Capture the cell that displays the provided text and extract its [x, y] central coordinate. 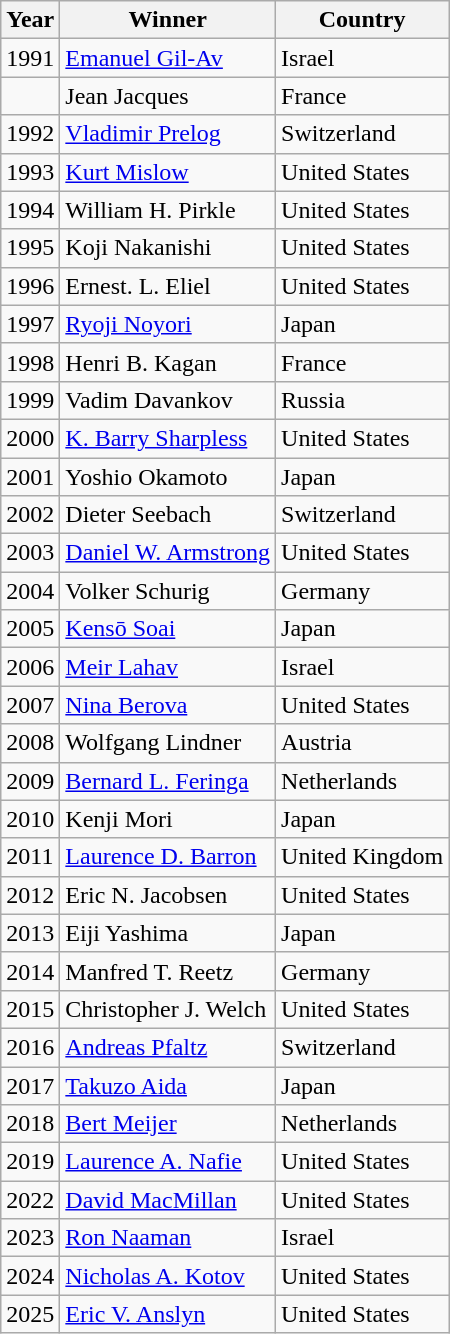
2000 [30, 438]
1999 [30, 400]
Laurence D. Barron [168, 857]
2001 [30, 477]
Ryoji Noyori [168, 324]
Henri B. Kagan [168, 362]
2009 [30, 781]
2004 [30, 591]
Takuzo Aida [168, 1085]
2005 [30, 629]
Vladimir Prelog [168, 134]
Eiji Yashima [168, 933]
2013 [30, 933]
Wolfgang Lindner [168, 743]
Manfred T. Reetz [168, 971]
2011 [30, 857]
2003 [30, 553]
2014 [30, 971]
2018 [30, 1124]
Eric V. Anslyn [168, 1314]
Ron Naaman [168, 1238]
Jean Jacques [168, 96]
1998 [30, 362]
Emanuel Gil-Av [168, 58]
Andreas Pfaltz [168, 1047]
2008 [30, 743]
William H. Pirkle [168, 210]
Nicholas A. Kotov [168, 1276]
Russia [362, 400]
2016 [30, 1047]
Year [30, 20]
2006 [30, 667]
2015 [30, 1009]
2012 [30, 895]
1992 [30, 134]
Kenji Mori [168, 819]
1993 [30, 172]
2010 [30, 819]
Dieter Seebach [168, 515]
2023 [30, 1238]
2024 [30, 1276]
United Kingdom [362, 857]
Volker Schurig [168, 591]
Vadim Davankov [168, 400]
1991 [30, 58]
Daniel W. Armstrong [168, 553]
2017 [30, 1085]
David MacMillan [168, 1200]
K. Barry Sharpless [168, 438]
Kensō Soai [168, 629]
Ernest. L. Eliel [168, 286]
Eric N. Jacobsen [168, 895]
Kurt Mislow [168, 172]
2019 [30, 1162]
Bert Meijer [168, 1124]
Nina Berova [168, 705]
2002 [30, 515]
1995 [30, 248]
Koji Nakanishi [168, 248]
1994 [30, 210]
2007 [30, 705]
Winner [168, 20]
Laurence A. Nafie [168, 1162]
2022 [30, 1200]
Bernard L. Feringa [168, 781]
Christopher J. Welch [168, 1009]
1997 [30, 324]
Yoshio Okamoto [168, 477]
Country [362, 20]
1996 [30, 286]
Meir Lahav [168, 667]
Austria [362, 743]
2025 [30, 1314]
